Output the (x, y) coordinate of the center of the cell containing the given text.  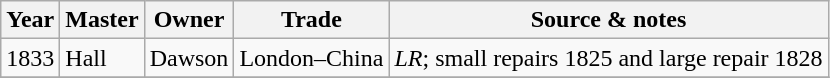
Trade (312, 20)
Hall (102, 58)
Year (30, 20)
Source & notes (608, 20)
Dawson (189, 58)
Master (102, 20)
1833 (30, 58)
Owner (189, 20)
London–China (312, 58)
LR; small repairs 1825 and large repair 1828 (608, 58)
